Determine the [X, Y] coordinate at the center of the cell enclosing the given text.  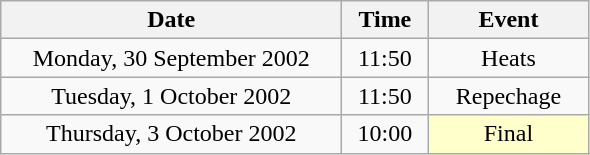
Heats [508, 58]
Event [508, 20]
Thursday, 3 October 2002 [172, 134]
Date [172, 20]
Time [385, 20]
Final [508, 134]
10:00 [385, 134]
Repechage [508, 96]
Monday, 30 September 2002 [172, 58]
Tuesday, 1 October 2002 [172, 96]
